Identify which cell holds the provided text, then report its (X, Y) central coordinate. 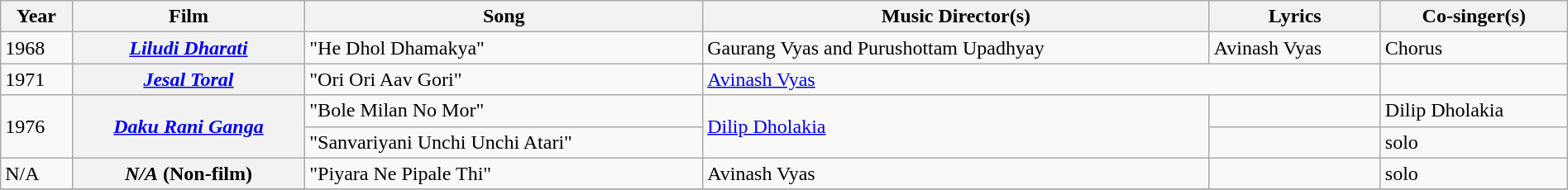
N/A (36, 173)
Daku Rani Ganga (189, 126)
Film (189, 17)
Chorus (1474, 48)
Year (36, 17)
"Piyara Ne Pipale Thi" (504, 173)
Music Director(s) (956, 17)
1971 (36, 79)
1976 (36, 126)
Gaurang Vyas and Purushottam Upadhyay (956, 48)
N/A (Non-film) (189, 173)
Lyrics (1295, 17)
1968 (36, 48)
"He Dhol Dhamakya" (504, 48)
"Ori Ori Aav Gori" (504, 79)
"Bole Milan No Mor" (504, 111)
Song (504, 17)
"Sanvariyani Unchi Unchi Atari" (504, 142)
Co-singer(s) (1474, 17)
Liludi Dharati (189, 48)
Jesal Toral (189, 79)
